Output the (x, y) coordinate of the center of the cell containing the given text.  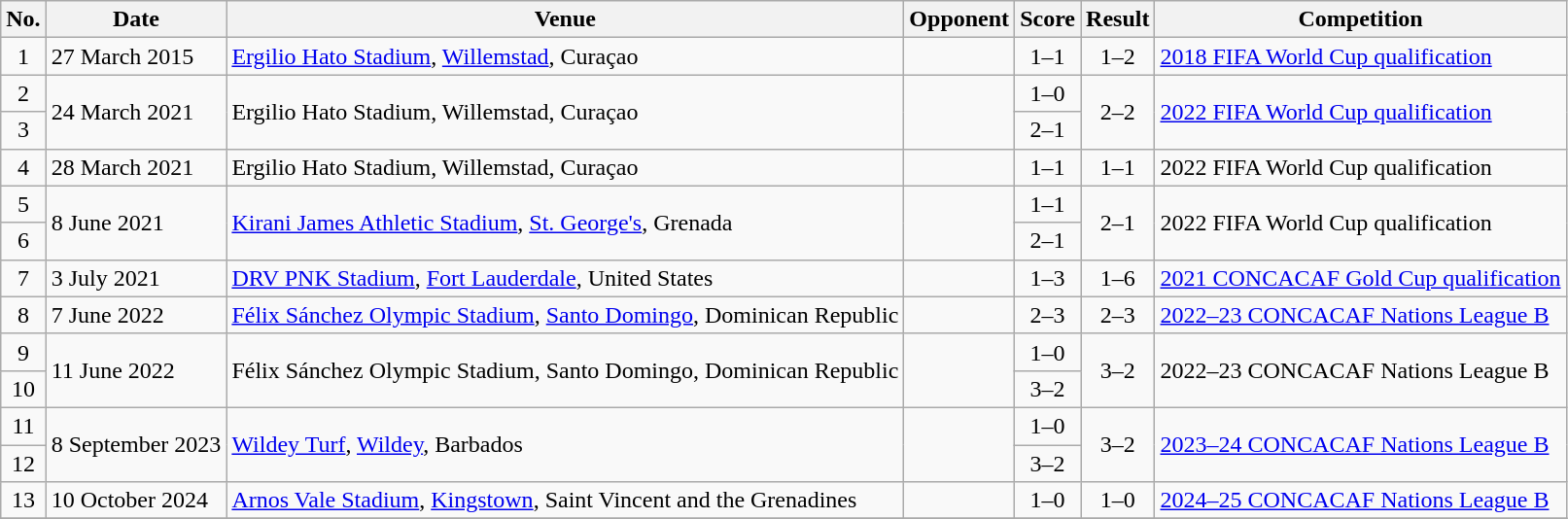
Competition (1361, 19)
Score (1048, 19)
24 March 2021 (136, 112)
DRV PNK Stadium, Fort Lauderdale, United States (566, 278)
1–3 (1048, 278)
8 June 2021 (136, 223)
13 (23, 501)
Venue (566, 19)
8 (23, 315)
11 June 2022 (136, 370)
4 (23, 167)
Result (1118, 19)
Opponent (959, 19)
9 (23, 352)
2–2 (1118, 112)
Arnos Vale Stadium, Kingstown, Saint Vincent and the Grenadines (566, 501)
2018 FIFA World Cup qualification (1361, 56)
Kirani James Athletic Stadium, St. George's, Grenada (566, 223)
7 (23, 278)
12 (23, 464)
1–2 (1118, 56)
10 October 2024 (136, 501)
No. (23, 19)
1–6 (1118, 278)
2024–25 CONCACAF Nations League B (1361, 501)
27 March 2015 (136, 56)
8 September 2023 (136, 444)
1 (23, 56)
2023–24 CONCACAF Nations League B (1361, 444)
2 (23, 93)
Wildey Turf, Wildey, Barbados (566, 444)
28 March 2021 (136, 167)
7 June 2022 (136, 315)
Date (136, 19)
5 (23, 204)
3 (23, 130)
2021 CONCACAF Gold Cup qualification (1361, 278)
10 (23, 389)
11 (23, 426)
6 (23, 241)
3 July 2021 (136, 278)
